For the text-containing cell, return its midpoint in [X, Y] coordinate format. 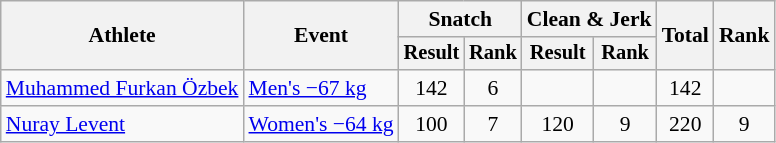
Nuray Levent [122, 124]
120 [558, 124]
Women's −64 kg [320, 124]
Total [686, 36]
Athlete [122, 36]
Clean & Jerk [590, 19]
7 [493, 124]
100 [432, 124]
Men's −67 kg [320, 88]
Snatch [460, 19]
Event [320, 36]
220 [686, 124]
Muhammed Furkan Özbek [122, 88]
6 [493, 88]
